Capture the cell that displays the provided text and extract its (X, Y) central coordinate. 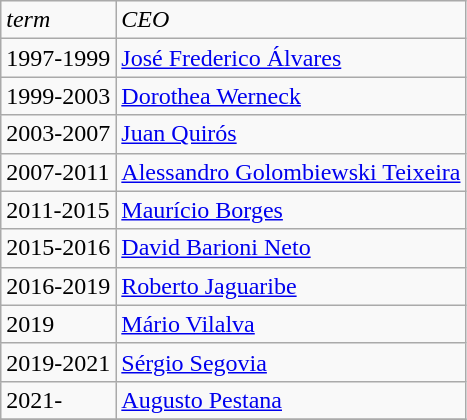
2015-2016 (58, 248)
David Barioni Neto (291, 248)
1997-1999 (58, 58)
term (58, 20)
2016-2019 (58, 286)
Alessandro Golombiewski Teixeira (291, 172)
2007-2011 (58, 172)
José Frederico Álvares (291, 58)
Augusto Pestana (291, 400)
Roberto Jaguaribe (291, 286)
2021- (58, 400)
1999-2003 (58, 96)
2019 (58, 324)
Maurício Borges (291, 210)
Dorothea Werneck (291, 96)
2011-2015 (58, 210)
2019-2021 (58, 362)
2003-2007 (58, 134)
CEO (291, 20)
Sérgio Segovia (291, 362)
Mário Vilalva (291, 324)
Juan Quirós (291, 134)
